Determine the (X, Y) coordinate at the center of the cell enclosing the given text.  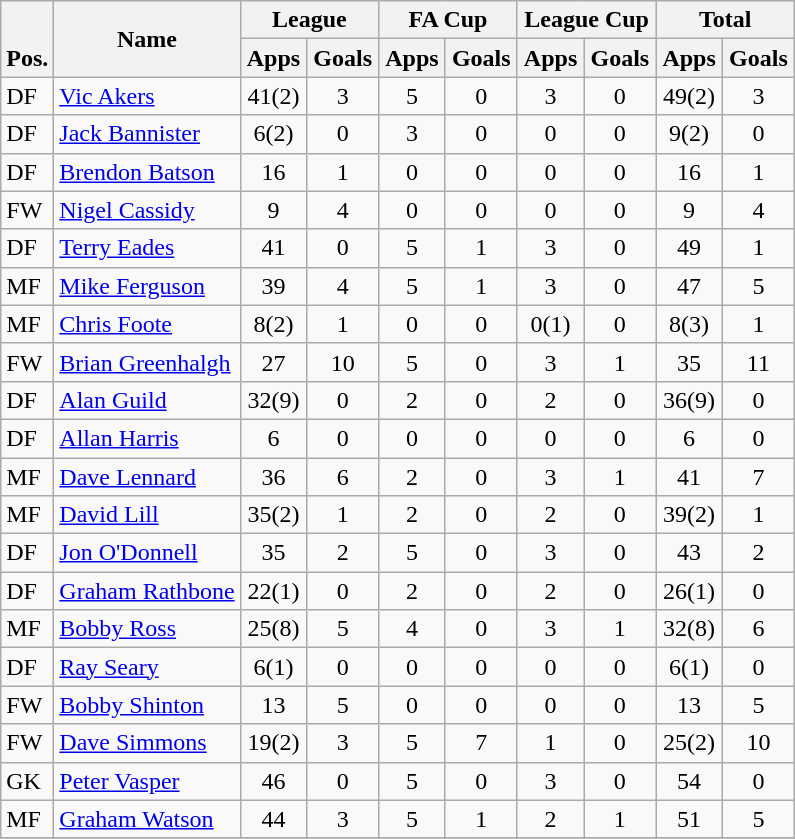
44 (274, 819)
19(2) (274, 743)
Jon O'Donnell (147, 553)
25(8) (274, 629)
25(2) (690, 743)
Nigel Cassidy (147, 210)
Mike Ferguson (147, 286)
Graham Rathbone (147, 591)
GK (28, 781)
League Cup (586, 20)
35(2) (274, 515)
Terry Eades (147, 248)
46 (274, 781)
Allan Harris (147, 438)
Chris Foote (147, 324)
Brendon Batson (147, 172)
22(1) (274, 591)
Alan Guild (147, 400)
Peter Vasper (147, 781)
Dave Lennard (147, 477)
49 (690, 248)
Brian Greenhalgh (147, 362)
8(3) (690, 324)
51 (690, 819)
Graham Watson (147, 819)
FA Cup (448, 20)
39(2) (690, 515)
36(9) (690, 400)
Name (147, 39)
26(1) (690, 591)
Total (726, 20)
6(2) (274, 134)
11 (758, 362)
Bobby Shinton (147, 705)
41(2) (274, 96)
League (310, 20)
Ray Seary (147, 667)
0(1) (550, 324)
8(2) (274, 324)
39 (274, 286)
43 (690, 553)
Jack Bannister (147, 134)
9(2) (690, 134)
32(8) (690, 629)
Dave Simmons (147, 743)
32(9) (274, 400)
David Lill (147, 515)
Bobby Ross (147, 629)
Vic Akers (147, 96)
49(2) (690, 96)
36 (274, 477)
47 (690, 286)
27 (274, 362)
Pos. (28, 39)
54 (690, 781)
